Identify which cell holds the provided text, then report its [x, y] central coordinate. 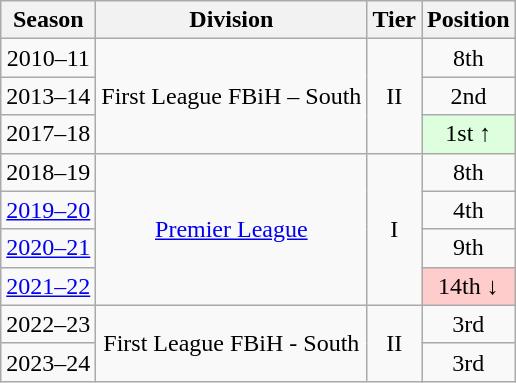
Division [232, 20]
2017–18 [48, 134]
2019–20 [48, 210]
2020–21 [48, 248]
Season [48, 20]
4th [469, 210]
2021–22 [48, 286]
9th [469, 248]
First League FBiH - South [232, 343]
1st ↑ [469, 134]
2022–23 [48, 324]
Premier League [232, 229]
2013–14 [48, 96]
Position [469, 20]
Tier [394, 20]
2010–11 [48, 58]
I [394, 229]
2018–19 [48, 172]
2023–24 [48, 362]
First League FBiH – South [232, 96]
14th ↓ [469, 286]
2nd [469, 96]
